Search for the cell housing the specified text and yield its (x, y) center coordinate. 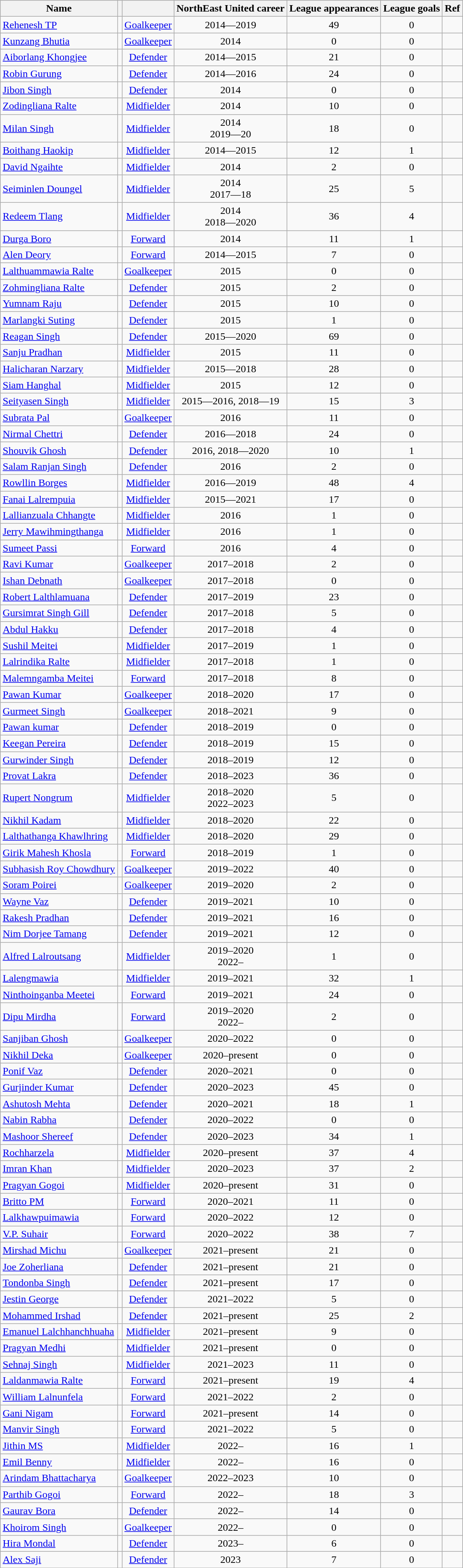
Laldanmawia Ralte (59, 1381)
Mashoor Shereef (59, 1136)
Lalthuammawia Ralte (59, 271)
Pawan Kumar (59, 694)
Alfred Lalroutsang (59, 956)
Ashutosh Mehta (59, 1104)
22 (334, 820)
Yumnam Raju (59, 304)
Imran Khan (59, 1169)
2018–2023 (230, 776)
Reagan Singh (59, 336)
Emil Benny (59, 1462)
Rakesh Pradhan (59, 918)
Alen Deory (59, 255)
Fanai Lalrempuia (59, 499)
Pragyan Medhi (59, 1348)
Nirmal Chettri (59, 434)
2019–2022 (230, 869)
Subhasish Roy Chowdhury (59, 869)
Provat Lakra (59, 776)
Soram Poirei (59, 885)
Ponif Vaz (59, 1071)
Sushil Meitei (59, 646)
Ravi Kumar (59, 564)
Lalengmawia (59, 978)
Jithin MS (59, 1446)
Zohmingliana Ralte (59, 288)
29 (334, 836)
Alex Saji (59, 1559)
Britto PM (59, 1201)
Kunzang Bhutia (59, 41)
Ninthoinganba Meetei (59, 994)
49 (334, 25)
Keegan Pereira (59, 743)
31 (334, 1185)
Siam Hanghal (59, 385)
19 (334, 1381)
2018–20202022–2023 (230, 798)
23 (334, 597)
Nikhil Kadam (59, 820)
Khoirom Singh (59, 1527)
Nabin Rabha (59, 1120)
Rupert Nongrum (59, 798)
Gaurav Bora (59, 1511)
Nikhil Deka (59, 1055)
Manvir Singh (59, 1429)
Tondonba Singh (59, 1283)
Marlangki Suting (59, 320)
Malemngamba Meitei (59, 678)
Lalthathanga Khawlhring (59, 836)
Durga Boro (59, 238)
Robert Lalthlamuana (59, 597)
2014 2018—2020 (230, 216)
Mohammed Irshad (59, 1316)
2015—2018 (230, 369)
2021–2023 (230, 1364)
Ishan Debnath (59, 581)
2016—2019 (230, 483)
48 (334, 483)
38 (334, 1234)
Lalrindika Ralte (59, 662)
Name (59, 9)
Seityasen Singh (59, 401)
Parthib Gogoi (59, 1494)
V.P. Suhair (59, 1234)
Robin Gurung (59, 74)
Jerry Mawihmingthanga (59, 532)
2018–2021 (230, 711)
28 (334, 369)
2016, 2018—2020 (230, 450)
Sehnaj Singh (59, 1364)
Gurmeet Singh (59, 711)
Lallianzuala Chhangte (59, 516)
Pawan kumar (59, 727)
William Lalnunfela (59, 1397)
Gani Nigam (59, 1413)
2014—2019 (230, 25)
2014 2019—20 (230, 128)
2019–2020 (230, 885)
Halicharan Narzary (59, 369)
2016—2018 (230, 434)
2023– (230, 1543)
League goals (412, 9)
2015—2016, 2018—19 (230, 401)
69 (334, 336)
Jestin George (59, 1299)
Gurwinder Singh (59, 759)
40 (334, 869)
Hira Mondal (59, 1543)
NorthEast United career (230, 9)
Sanju Pradhan (59, 353)
Wayne Vaz (59, 901)
Arindam Bhattacharya (59, 1478)
Seiminlen Doungel (59, 188)
Sanjiban Ghosh (59, 1038)
Rowllin Borges (59, 483)
Subrata Pal (59, 418)
34 (334, 1136)
8 (334, 678)
Aiborlang Khongjee (59, 57)
Redeem Tlang (59, 216)
45 (334, 1088)
Lalkhawpuimawia (59, 1218)
6 (334, 1543)
Shouvik Ghosh (59, 450)
Rehenesh TP (59, 25)
Ref (452, 9)
Joe Zoherliana (59, 1266)
David Ngaihte (59, 166)
Gursimrat Singh Gill (59, 613)
Nim Dorjee Tamang (59, 934)
Boithang Haokip (59, 150)
2014—2016 (230, 74)
Dipu Mirdha (59, 1017)
Rochharzela (59, 1153)
Pragyan Gogoi (59, 1185)
Zodingliana Ralte (59, 106)
2022–2023 (230, 1478)
Girik Mahesh Khosla (59, 853)
Gurjinder Kumar (59, 1088)
32 (334, 978)
2015—2021 (230, 499)
League appearances (334, 9)
2023 (230, 1559)
Emanuel Lalchhanchhuaha (59, 1332)
Milan Singh (59, 128)
Salam Ranjan Singh (59, 466)
2015—2020 (230, 336)
Jibon Singh (59, 90)
2014 2017—18 (230, 188)
Abdul Hakku (59, 629)
Mirshad Michu (59, 1250)
Sumeet Passi (59, 548)
